From the cell containing the given text, extract its center point as (x, y) coordinate. 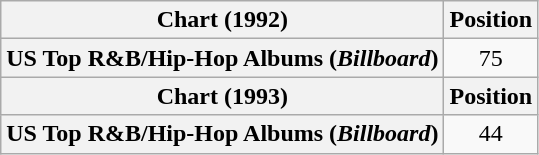
75 (491, 58)
Chart (1993) (222, 96)
Chart (1992) (222, 20)
44 (491, 134)
